Search for the cell housing the specified text and yield its (x, y) center coordinate. 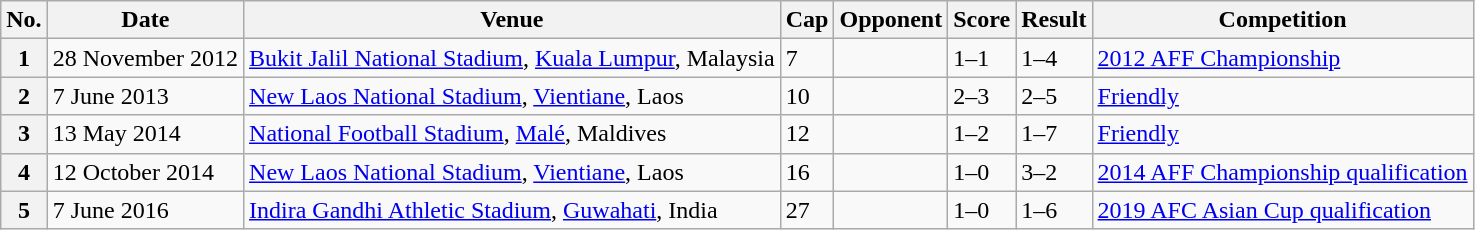
12 (807, 134)
12 October 2014 (145, 172)
5 (24, 210)
7 June 2013 (145, 96)
4 (24, 172)
Score (982, 20)
1–1 (982, 58)
2012 AFF Championship (1282, 58)
Indira Gandhi Athletic Stadium, Guwahati, India (512, 210)
1–2 (982, 134)
Cap (807, 20)
7 June 2016 (145, 210)
2–3 (982, 96)
13 May 2014 (145, 134)
Competition (1282, 20)
28 November 2012 (145, 58)
Venue (512, 20)
2 (24, 96)
Opponent (891, 20)
27 (807, 210)
1–6 (1054, 210)
1–7 (1054, 134)
3–2 (1054, 172)
10 (807, 96)
2019 AFC Asian Cup qualification (1282, 210)
7 (807, 58)
Result (1054, 20)
16 (807, 172)
2–5 (1054, 96)
2014 AFF Championship qualification (1282, 172)
1 (24, 58)
Date (145, 20)
Bukit Jalil National Stadium, Kuala Lumpur, Malaysia (512, 58)
3 (24, 134)
No. (24, 20)
National Football Stadium, Malé, Maldives (512, 134)
1–4 (1054, 58)
